For the text-containing cell, return its midpoint in [X, Y] coordinate format. 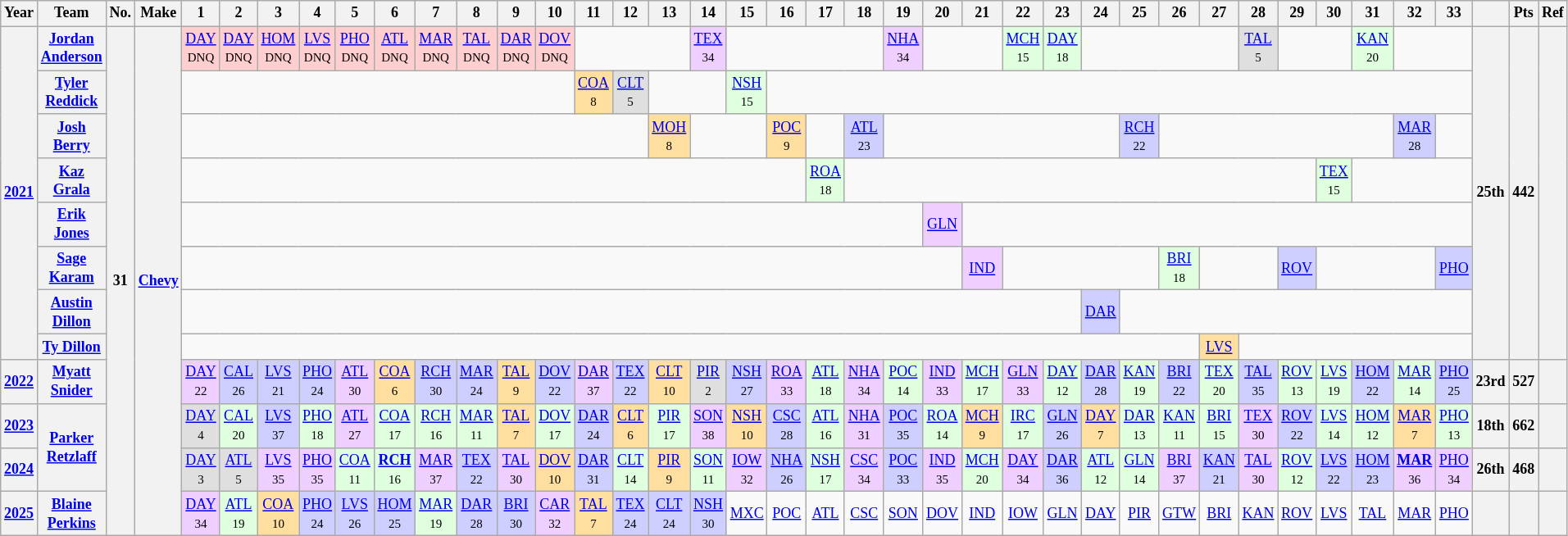
29 [1297, 13]
LVS21 [279, 382]
20 [943, 13]
ROV13 [1297, 382]
KAN19 [1139, 382]
PIR2 [708, 382]
2021 [20, 193]
LVS19 [1334, 382]
3 [279, 13]
LVSDNQ [318, 48]
NSH27 [747, 382]
SON [903, 514]
MOH8 [669, 136]
DAY12 [1062, 382]
7 [436, 13]
MAR11 [476, 425]
DOV10 [555, 470]
CSC [864, 514]
8 [476, 13]
LVS26 [354, 514]
MAR36 [1415, 470]
CAL20 [239, 425]
DOV [943, 514]
MCH17 [982, 382]
ATL [826, 514]
PHO13 [1454, 425]
ATL DNQ [395, 48]
ATL18 [826, 382]
24 [1100, 13]
IND33 [943, 382]
TAL DNQ [476, 48]
Ref [1553, 13]
ATL5 [239, 470]
14 [708, 13]
PIR9 [669, 470]
GLN14 [1139, 470]
DAY7 [1100, 425]
No. [120, 13]
TEX20 [1219, 382]
15 [747, 13]
POC35 [903, 425]
TAL9 [516, 382]
11 [593, 13]
CLT5 [630, 93]
MAR19 [436, 514]
MCH20 [982, 470]
Pts [1524, 13]
DOV22 [555, 382]
DAY4 [201, 425]
DAR31 [593, 470]
18th [1490, 425]
ATL19 [239, 514]
DAR DNQ [516, 48]
22 [1023, 13]
MXC [747, 514]
BRI15 [1219, 425]
RCH30 [436, 382]
CLT10 [669, 382]
TEX 15 [1334, 180]
DAY3 [201, 470]
18 [864, 13]
DAR13 [1139, 425]
MAR37 [436, 470]
CSC34 [864, 470]
17 [826, 13]
27 [1219, 13]
ATL16 [826, 425]
DAY 18 [1062, 48]
NSH30 [708, 514]
GLN26 [1062, 425]
TAL35 [1258, 382]
IOW [1023, 514]
IOW32 [747, 470]
TEX 34 [708, 48]
16 [787, 13]
HOM23 [1372, 470]
DAR24 [593, 425]
NHA34 [864, 382]
MCH9 [982, 425]
MAR14 [1415, 382]
NSH15 [747, 93]
PHO25 [1454, 382]
Josh Berry [71, 136]
LVS14 [1334, 425]
COA17 [395, 425]
BRI22 [1179, 382]
Parker Retzlaff [71, 447]
DAR37 [593, 382]
Make [158, 13]
10 [555, 13]
ROA14 [943, 425]
POC14 [903, 382]
Jordan Anderson [71, 48]
21 [982, 13]
KAN [1258, 514]
CLT24 [669, 514]
RCH 22 [1139, 136]
2024 [20, 470]
NHA31 [864, 425]
28 [1258, 13]
Kaz Grala [71, 180]
23 [1062, 13]
DAY22 [201, 382]
IND35 [943, 470]
ROV22 [1297, 425]
MAR DNQ [436, 48]
COA8 [593, 93]
26th [1490, 470]
12 [630, 13]
2022 [20, 382]
Sage Karam [71, 268]
25th [1490, 193]
COA11 [354, 470]
POC33 [903, 470]
GLN33 [1023, 382]
COA10 [279, 514]
25 [1139, 13]
BRI18 [1179, 268]
SON38 [708, 425]
BRI [1219, 514]
Chevy [158, 281]
CAR32 [555, 514]
DAY [1100, 514]
TEX24 [630, 514]
GTW [1179, 514]
IRC17 [1023, 425]
ATL 23 [864, 136]
1 [201, 13]
PHO18 [318, 425]
ATL30 [354, 382]
DOV17 [555, 425]
PIR [1139, 514]
NHA 34 [903, 48]
5 [354, 13]
ATL27 [354, 425]
POC [787, 514]
468 [1524, 470]
ROV12 [1297, 470]
MAR [1415, 514]
9 [516, 13]
MAR24 [476, 382]
DOV DNQ [555, 48]
NSH17 [826, 470]
32 [1415, 13]
LVS37 [279, 425]
HOM12 [1372, 425]
ROA18 [826, 180]
13 [669, 13]
SON11 [708, 470]
PHO DNQ [354, 48]
MAR 28 [1415, 136]
26 [1179, 13]
19 [903, 13]
TAL 5 [1258, 48]
CSC28 [787, 425]
KAN 20 [1372, 48]
662 [1524, 425]
Year [20, 13]
HOM22 [1372, 382]
2 [239, 13]
33 [1454, 13]
ROA33 [787, 382]
30 [1334, 13]
LVS22 [1334, 470]
4 [318, 13]
CAL26 [239, 382]
2023 [20, 425]
CLT6 [630, 425]
HOM25 [395, 514]
Austin Dillon [71, 312]
Blaine Perkins [71, 514]
Erik Jones [71, 225]
PHO34 [1454, 470]
CLT14 [630, 470]
Team [71, 13]
KAN21 [1219, 470]
HOMDNQ [279, 48]
527 [1524, 382]
PIR17 [669, 425]
Tyler Reddick [71, 93]
KAN11 [1179, 425]
ATL12 [1100, 470]
Ty Dillon [71, 347]
COA6 [395, 382]
2025 [20, 514]
23rd [1490, 382]
LVS35 [279, 470]
PHO35 [318, 470]
POC9 [787, 136]
442 [1524, 193]
MAR7 [1415, 425]
BRI30 [516, 514]
DAR36 [1062, 470]
Myatt Snider [71, 382]
6 [395, 13]
NHA26 [787, 470]
TEX30 [1258, 425]
BRI37 [1179, 470]
MCH 15 [1023, 48]
NSH10 [747, 425]
TAL [1372, 514]
DAR [1100, 312]
